Detect which cell encompasses the target text, then output its (X, Y) center coordinate. 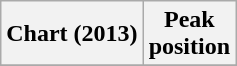
Peakposition (189, 34)
Chart (2013) (72, 34)
